Pinpoint the cell where the given text exists, returning its [X, Y] midpoint coordinate. 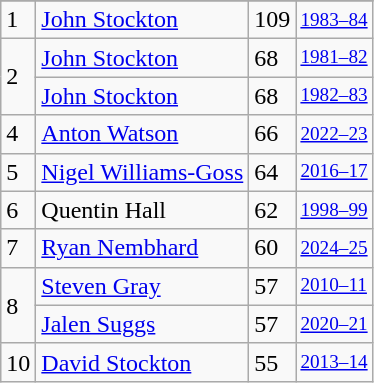
4 [18, 134]
2022–23 [334, 134]
6 [18, 210]
1983–84 [334, 20]
Jalen Suggs [142, 324]
2020–21 [334, 324]
2016–17 [334, 172]
64 [272, 172]
2 [18, 77]
1982–83 [334, 96]
Steven Gray [142, 286]
1998–99 [334, 210]
62 [272, 210]
8 [18, 305]
60 [272, 248]
David Stockton [142, 362]
Anton Watson [142, 134]
Quentin Hall [142, 210]
5 [18, 172]
7 [18, 248]
Nigel Williams-Goss [142, 172]
2010–11 [334, 286]
109 [272, 20]
66 [272, 134]
2013–14 [334, 362]
55 [272, 362]
1981–82 [334, 58]
1 [18, 20]
2024–25 [334, 248]
10 [18, 362]
Ryan Nembhard [142, 248]
